From the cell containing the given text, extract its center point as (X, Y) coordinate. 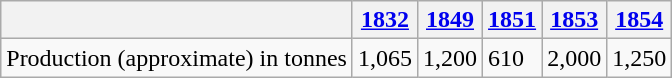
1,065 (384, 58)
1849 (450, 20)
1854 (640, 20)
1853 (574, 20)
2,000 (574, 58)
610 (512, 58)
1,200 (450, 58)
Production (approximate) in tonnes (177, 58)
1,250 (640, 58)
1851 (512, 20)
1832 (384, 20)
